Capture the cell that displays the provided text and extract its [x, y] central coordinate. 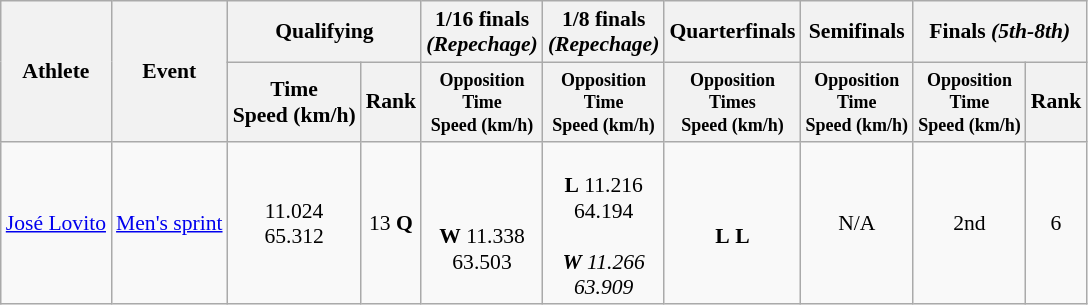
Qualifying [325, 32]
2nd [970, 224]
11.02465.312 [294, 224]
13 Q [392, 224]
Athlete [56, 72]
Event [170, 72]
L L [732, 224]
Finals (5th-8th) [1000, 32]
W 11.33863.503 [482, 224]
1/16 finals(Repechage) [482, 32]
6 [1056, 224]
Semifinals [856, 32]
TimeSpeed (km/h) [294, 102]
Men's sprint [170, 224]
Quarterfinals [732, 32]
L 11.21664.194W 11.26663.909 [604, 224]
José Lovito [56, 224]
OppositionTimesSpeed (km/h) [732, 102]
1/8 finals(Repechage) [604, 32]
N/A [856, 224]
